Extract the [X, Y] coordinate from the center of the cell holding the provided text.  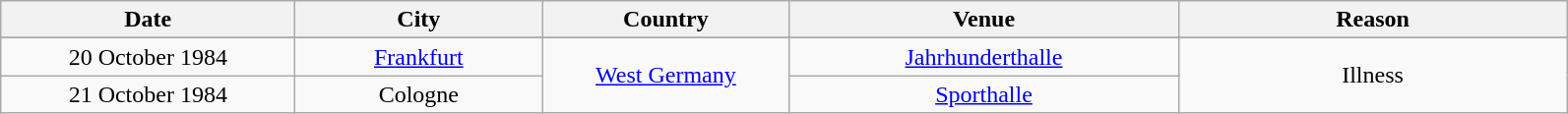
Country [665, 20]
Sporthalle [984, 94]
Cologne [419, 94]
21 October 1984 [148, 94]
20 October 1984 [148, 57]
Venue [984, 20]
Frankfurt [419, 57]
City [419, 20]
West Germany [665, 76]
Illness [1372, 76]
Reason [1372, 20]
Date [148, 20]
Jahrhunderthalle [984, 57]
